Determine the [X, Y] coordinate at the center of the cell enclosing the given text.  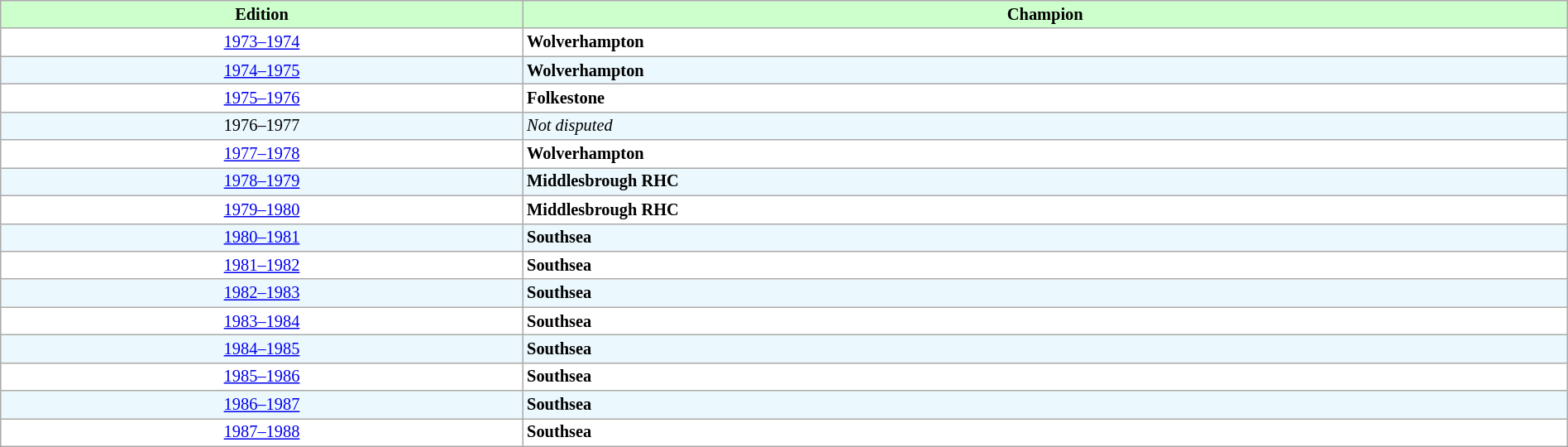
1980–1981 [261, 238]
1982–1983 [261, 293]
1986–1987 [261, 405]
1974–1975 [261, 70]
1976–1977 [261, 126]
1975–1976 [261, 98]
1973–1974 [261, 42]
1984–1985 [261, 348]
Champion [1045, 14]
1987–1988 [261, 432]
1979–1980 [261, 209]
Edition [261, 14]
1981–1982 [261, 265]
Not disputed [1045, 126]
1978–1979 [261, 181]
Folkestone [1045, 98]
1977–1978 [261, 154]
1983–1984 [261, 321]
1985–1986 [261, 377]
